Locate the cell with the specified text and output its (X, Y) center coordinate. 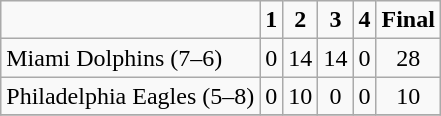
Final (408, 20)
3 (336, 20)
2 (300, 20)
28 (408, 58)
Philadelphia Eagles (5–8) (130, 96)
Miami Dolphins (7–6) (130, 58)
4 (364, 20)
1 (272, 20)
